Extract the (X, Y) coordinate from the center of the cell holding the provided text.  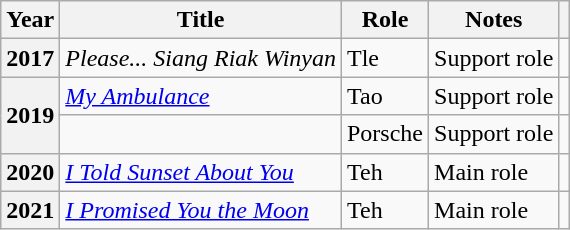
2021 (30, 210)
Porsche (384, 134)
I Promised You the Moon (201, 210)
Notes (494, 20)
Tle (384, 58)
Tao (384, 96)
I Told Sunset About You (201, 172)
2019 (30, 115)
Role (384, 20)
Year (30, 20)
2020 (30, 172)
2017 (30, 58)
Please... Siang Riak Winyan (201, 58)
My Ambulance (201, 96)
Title (201, 20)
